Scan for the cell matching the given text and deliver its [x, y] coordinate at center. 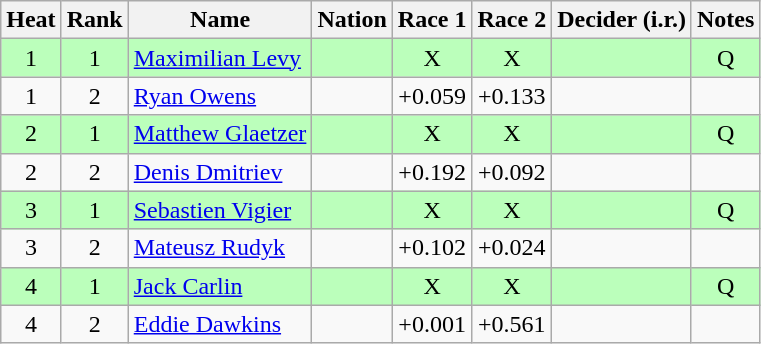
Maximilian Levy [220, 58]
Matthew Glaetzer [220, 134]
Name [220, 20]
Race 2 [512, 20]
Nation [352, 20]
Denis Dmitriev [220, 172]
Sebastien Vigier [220, 210]
Race 1 [432, 20]
Decider (i.r.) [622, 20]
+0.561 [512, 324]
Ryan Owens [220, 96]
Notes [725, 20]
+0.092 [512, 172]
+0.001 [432, 324]
+0.024 [512, 248]
Heat [31, 20]
+0.133 [512, 96]
Rank [94, 20]
+0.102 [432, 248]
Jack Carlin [220, 286]
Eddie Dawkins [220, 324]
+0.059 [432, 96]
+0.192 [432, 172]
Mateusz Rudyk [220, 248]
